Capture the cell that displays the provided text and extract its [X, Y] central coordinate. 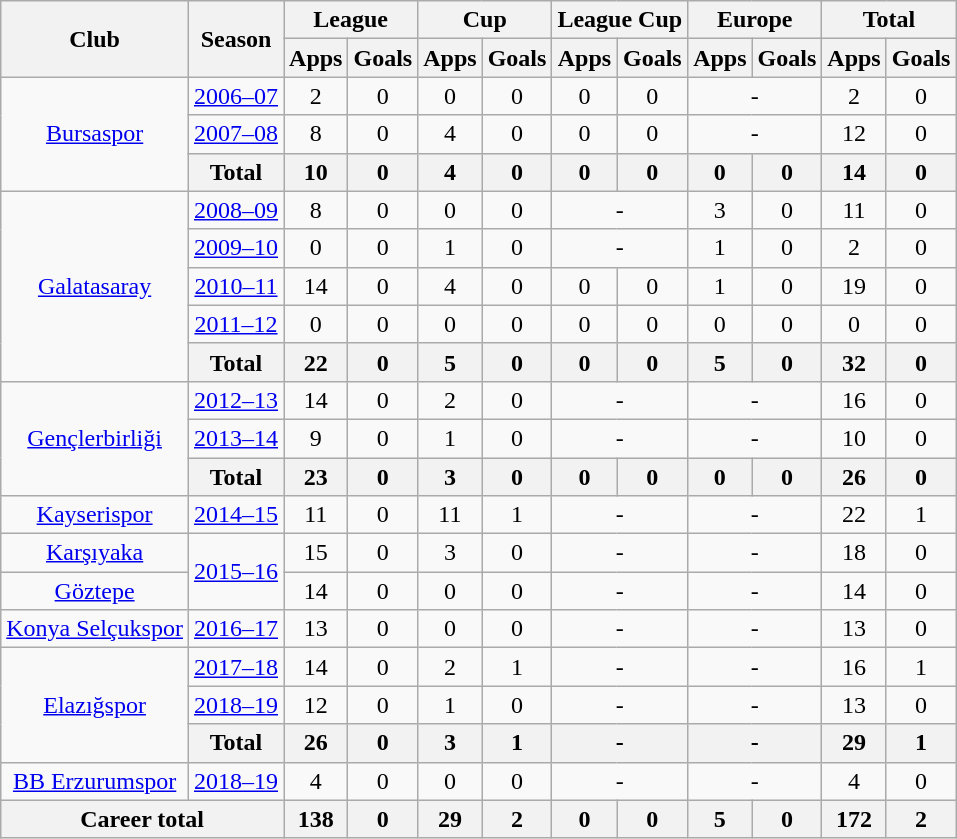
Cup [485, 20]
Season [236, 39]
2015–16 [236, 572]
2008–09 [236, 210]
2009–10 [236, 248]
League Cup [620, 20]
Europe [755, 20]
2012–13 [236, 400]
32 [854, 362]
Club [95, 39]
2010–11 [236, 286]
138 [316, 819]
BB Erzurumspor [95, 781]
15 [316, 553]
Galatasaray [95, 286]
9 [316, 438]
Konya Selçukspor [95, 629]
2007–08 [236, 134]
Göztepe [95, 591]
19 [854, 286]
2016–17 [236, 629]
18 [854, 553]
Bursaspor [95, 134]
Kayserispor [95, 515]
2013–14 [236, 438]
2017–18 [236, 667]
League [351, 20]
Elazığspor [95, 705]
2014–15 [236, 515]
Karşıyaka [95, 553]
Gençlerbirliği [95, 438]
2006–07 [236, 96]
2011–12 [236, 324]
172 [854, 819]
23 [316, 477]
Career total [142, 819]
